Identify which cell holds the provided text, then report its [X, Y] central coordinate. 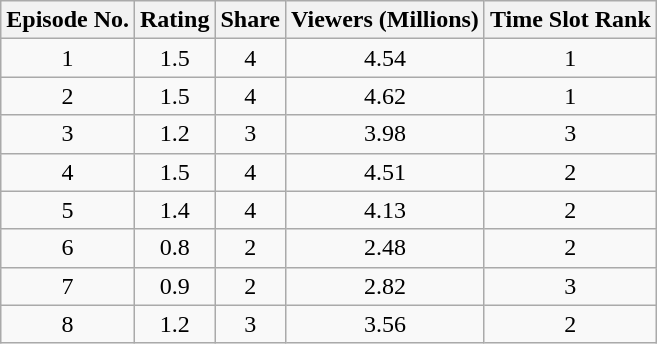
0.8 [175, 248]
0.9 [175, 286]
Viewers (Millions) [386, 20]
5 [68, 210]
2.82 [386, 286]
Rating [175, 20]
4.13 [386, 210]
4.62 [386, 96]
3.98 [386, 134]
Episode No. [68, 20]
4.51 [386, 172]
Time Slot Rank [570, 20]
1.4 [175, 210]
3.56 [386, 324]
6 [68, 248]
4.54 [386, 58]
2.48 [386, 248]
7 [68, 286]
8 [68, 324]
Share [250, 20]
